Output the [x, y] coordinate of the center of the cell containing the given text.  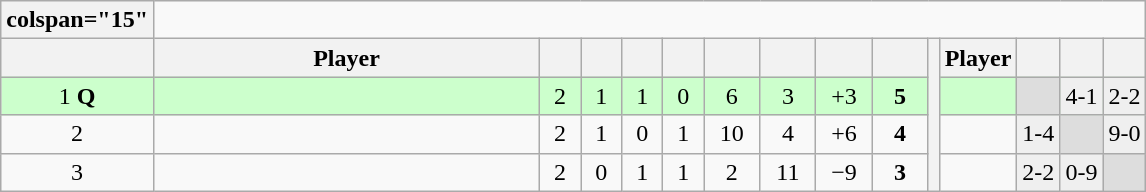
11 [788, 172]
4-1 [1082, 96]
+6 [844, 134]
−9 [844, 172]
0-9 [1082, 172]
1-4 [1038, 134]
+3 [844, 96]
6 [732, 96]
9-0 [1124, 134]
5 [900, 96]
colspan="15" [78, 20]
1 Q [78, 96]
10 [732, 134]
